For the text-containing cell, return its midpoint in [x, y] coordinate format. 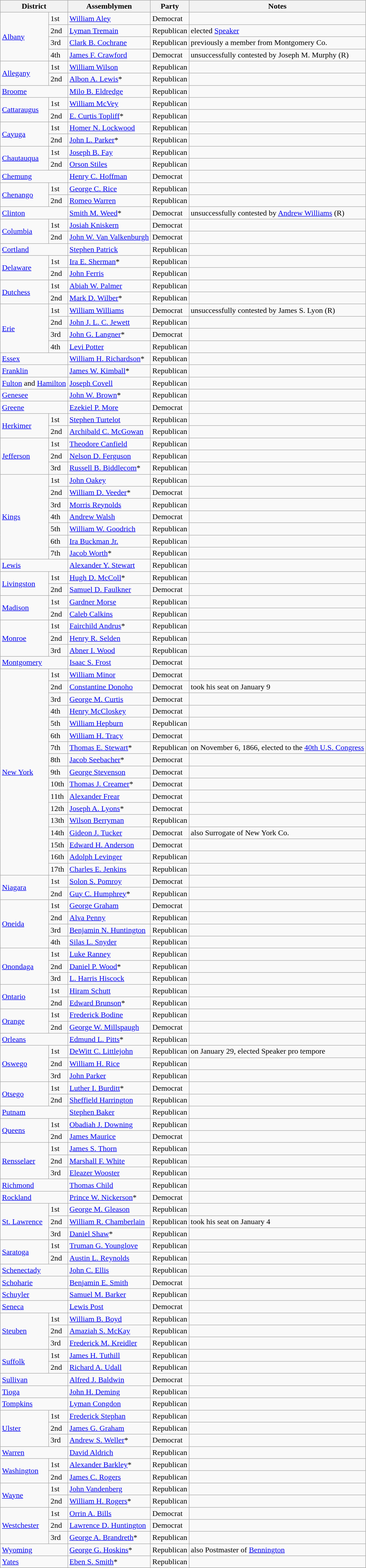
14th [58, 833]
Assemblymen [109, 6]
Stephen Patrick [109, 249]
Lewis [34, 565]
Romeo Warren [109, 201]
Isaac S. Frost [109, 663]
George M. Curtis [109, 699]
Westchester [25, 1525]
George W. Millspaugh [109, 1027]
Gideon J. Tucker [109, 833]
Silas L. Snyder [109, 942]
Onondaga [25, 966]
L. Harris Hiscock [109, 979]
Amaziah S. McKay [109, 1331]
Orrin A. Bills [109, 1513]
John W. Brown* [109, 395]
unsuccessfully contested by Andrew Williams (R) [277, 213]
Ira Buckman Jr. [109, 541]
John Ferris [109, 274]
Richmond [34, 1185]
Henry McCloskey [109, 711]
James W. Kimball* [109, 371]
Stephen Baker [109, 1112]
Gardner Morse [109, 602]
Essex [34, 359]
Homer N. Lockwood [109, 128]
William H. Rice [109, 1064]
Wilson Berryman [109, 821]
James S. Thorn [109, 1149]
Rensselaer [25, 1161]
William Hepburn [109, 723]
John J. L. C. Jewett [109, 322]
Austin L. Reynolds [109, 1258]
Schuyler [34, 1294]
Henry C. Hoffman [109, 177]
William D. Veeder* [109, 492]
12th [58, 808]
District [34, 6]
Theodore Canfield [109, 444]
Sullivan [34, 1380]
took his seat on January 4 [277, 1222]
James F. Crawford [109, 55]
Madison [25, 608]
Milo B. Eldredge [109, 91]
David Aldrich [109, 1452]
Archibald C. McGowan [109, 432]
Hugh D. McColl* [109, 578]
Stephen Turtelot [109, 420]
Queens [25, 1130]
William R. Chamberlain [109, 1222]
Solon S. Pomroy [109, 881]
John G. Langner* [109, 334]
John Parker [109, 1076]
Ulster [25, 1428]
Franklin [34, 371]
William H. Tracy [109, 735]
Thomas E. Stewart* [109, 748]
Alva Penny [109, 918]
Oswego [25, 1064]
Genesee [34, 395]
Russell B. Biddlecom* [109, 468]
St. Lawrence [25, 1222]
William H. Rogers* [109, 1501]
Josiah Kniskern [109, 225]
Orleans [34, 1039]
Ezekiel P. More [109, 407]
George M. Gleason [109, 1209]
William Williams [109, 310]
Putnam [34, 1112]
Smith M. Weed* [109, 213]
Benjamin N. Huntington [109, 930]
Alexander Frear [109, 796]
Alfred J. Baldwin [109, 1380]
unsuccessfully contested by James S. Lyon (R) [277, 310]
Warren [34, 1452]
Prince W. Nickerson* [109, 1197]
Daniel Shaw* [109, 1234]
E. Curtis Topliff* [109, 116]
9th [58, 772]
Chenango [25, 195]
previously a member from Montgomery Co. [277, 43]
Lyman Congdon [109, 1404]
Frederick M. Kreidler [109, 1343]
Albany [25, 37]
Rockland [34, 1197]
Alexander Y. Stewart [109, 565]
Allegany [25, 73]
Chemung [34, 177]
Oneida [25, 924]
Abiah W. Palmer [109, 286]
George A. Brandreth* [109, 1538]
Cattaraugus [25, 110]
Otsego [25, 1094]
Albon A. Lewis* [109, 79]
Andrew Walsh [109, 517]
John Vandenberg [109, 1489]
Samuel M. Barker [109, 1294]
unsuccessfully contested by Joseph M. Murphy (R) [277, 55]
Broome [34, 91]
Jacob Worth* [109, 553]
Greene [34, 407]
Hiram Schutt [109, 991]
Luther I. Burditt* [109, 1088]
Charles E. Jenkins [109, 869]
took his seat on January 9 [277, 687]
Andrew S. Weller* [109, 1440]
also Surrogate of New York Co. [277, 833]
Benjamin E. Smith [109, 1282]
Herkimer [25, 426]
Edward H. Anderson [109, 845]
George G. Hoskins* [109, 1550]
William H. Richardson* [109, 359]
William McVey [109, 103]
John W. Van Valkenburgh [109, 237]
Suffolk [25, 1361]
Livingston [25, 584]
Erie [25, 328]
Clark B. Cochrane [109, 43]
17th [58, 869]
Constantine Donoho [109, 687]
Ira E. Sherman* [109, 261]
Guy C. Humphrey* [109, 893]
Kings [25, 517]
DeWitt C. Littlejohn [109, 1051]
John L. Parker* [109, 140]
Eleazer Wooster [109, 1173]
Montgomery [34, 663]
Niagara [25, 887]
George Graham [109, 905]
James G. Graham [109, 1428]
Orange [25, 1021]
Joseph A. Lyons* [109, 808]
Frederick Bodine [109, 1015]
Wyoming [34, 1550]
Ontario [25, 997]
Tioga [34, 1392]
16th [58, 857]
Joseph B. Fay [109, 152]
Morris Reynolds [109, 504]
Adolph Levinger [109, 857]
Thomas J. Creamer* [109, 784]
Yates [34, 1562]
Columbia [25, 231]
John Oakey [109, 480]
Samuel D. Faulkner [109, 590]
Sheffield Harrington [109, 1100]
11th [58, 796]
New York [25, 772]
George C. Rice [109, 189]
William B. Boyd [109, 1319]
Orson Stiles [109, 164]
Party [170, 6]
Obadiah J. Downing [109, 1124]
on November 6, 1866, elected to the 40th U.S. Congress [277, 748]
James H. Tuthill [109, 1355]
Cortland [34, 249]
Frederick Stephan [109, 1416]
Schoharie [34, 1282]
Joseph Covell [109, 383]
Dutchess [25, 292]
Truman G. Younglove [109, 1246]
on January 29, elected Speaker pro tempore [277, 1051]
William Minor [109, 675]
Cayuga [25, 134]
Marshall F. White [109, 1161]
Fairchild Andrus* [109, 626]
Daniel P. Wood* [109, 966]
Lawrence D. Huntington [109, 1526]
Notes [277, 6]
Luke Ranney [109, 954]
John H. Deming [109, 1392]
Thomas Child [109, 1185]
Fulton and Hamilton [34, 383]
Seneca [34, 1307]
James Maurice [109, 1137]
James C. Rogers [109, 1477]
Chautauqua [25, 158]
Jefferson [25, 456]
Lewis Post [109, 1307]
John C. Ellis [109, 1270]
Jacob Seebacher* [109, 760]
elected Speaker [277, 31]
8th [58, 760]
Alexander Barkley* [109, 1465]
Levi Potter [109, 346]
Delaware [25, 268]
Tompkins [34, 1404]
Eben S. Smith* [109, 1562]
Clinton [34, 213]
Edmund L. Pitts* [109, 1039]
Lyman Tremain [109, 31]
13th [58, 821]
Henry R. Selden [109, 638]
Edward Brunson* [109, 1003]
Saratoga [25, 1252]
Nelson D. Ferguson [109, 456]
Steuben [25, 1331]
also Postmaster of Bennington [277, 1550]
William Wilson [109, 67]
Monroe [25, 638]
Washington [25, 1471]
15th [58, 845]
William Aley [109, 19]
Caleb Calkins [109, 614]
George Stevenson [109, 772]
Schenectady [34, 1270]
10th [58, 784]
Wayne [25, 1495]
Richard A. Udall [109, 1367]
Mark D. Wilber* [109, 298]
William W. Goodrich [109, 529]
Abner I. Wood [109, 650]
